Extract the [x, y] coordinate from the center of the cell holding the provided text.  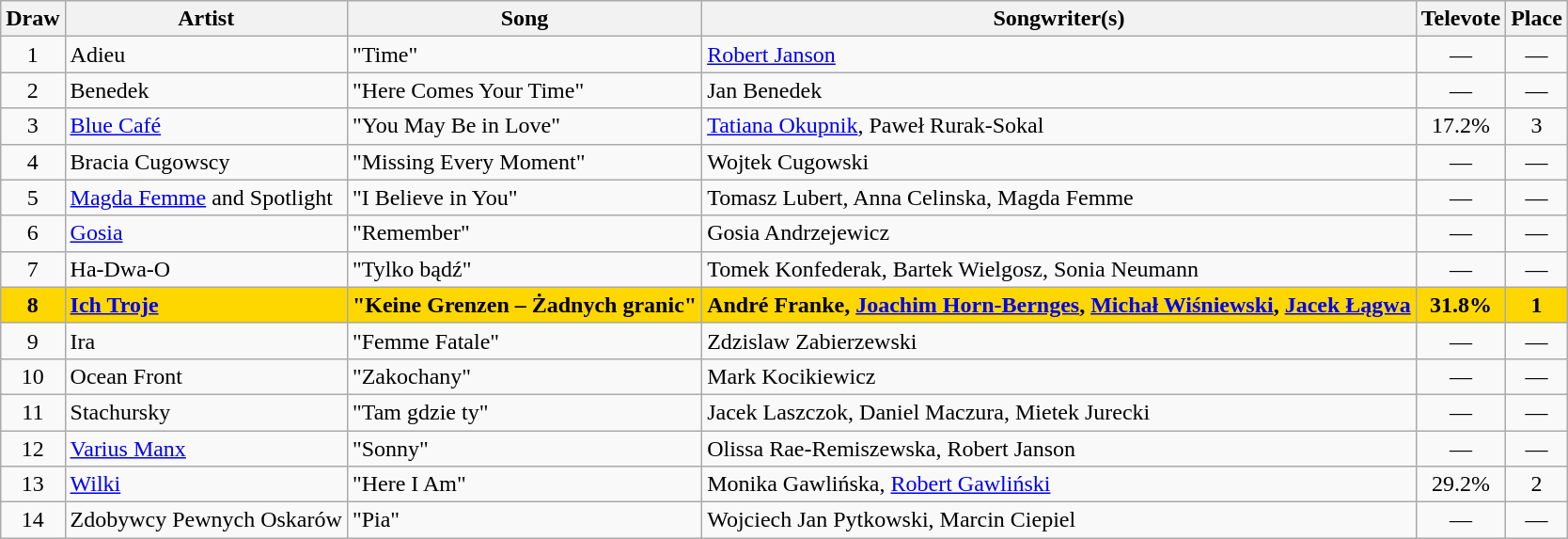
Ira [206, 341]
"Tylko bądź" [525, 269]
"Here I Am" [525, 484]
"Tam gdzie ty" [525, 412]
Robert Janson [1059, 55]
5 [33, 198]
Adieu [206, 55]
31.8% [1461, 305]
12 [33, 449]
17.2% [1461, 126]
Olissa Rae-Remiszewska, Robert Janson [1059, 449]
"I Believe in You" [525, 198]
Mark Kocikiewicz [1059, 376]
11 [33, 412]
"Remember" [525, 233]
Zdzislaw Zabierzewski [1059, 341]
7 [33, 269]
Ha-Dwa-O [206, 269]
Jan Benedek [1059, 90]
9 [33, 341]
4 [33, 162]
Tomek Konfederak, Bartek Wielgosz, Sonia Neumann [1059, 269]
Jacek Laszczok, Daniel Maczura, Mietek Jurecki [1059, 412]
Televote [1461, 19]
Blue Café [206, 126]
"Zakochany" [525, 376]
Songwriter(s) [1059, 19]
Tatiana Okupnik, Paweł Rurak-Sokal [1059, 126]
6 [33, 233]
Ocean Front [206, 376]
Bracia Cugowscy [206, 162]
Gosia Andrzejewicz [1059, 233]
Ich Troje [206, 305]
Benedek [206, 90]
Gosia [206, 233]
"Pia" [525, 520]
13 [33, 484]
Wojtek Cugowski [1059, 162]
Varius Manx [206, 449]
Wojciech Jan Pytkowski, Marcin Ciepiel [1059, 520]
Place [1537, 19]
Song [525, 19]
"Femme Fatale" [525, 341]
Artist [206, 19]
André Franke, Joachim Horn-Bernges, Michał Wiśniewski, Jacek Łągwa [1059, 305]
Monika Gawlińska, Robert Gawliński [1059, 484]
Tomasz Lubert, Anna Celinska, Magda Femme [1059, 198]
"You May Be in Love" [525, 126]
"Here Comes Your Time" [525, 90]
29.2% [1461, 484]
"Keine Grenzen – Żadnych granic" [525, 305]
Draw [33, 19]
Magda Femme and Spotlight [206, 198]
8 [33, 305]
10 [33, 376]
Stachursky [206, 412]
Zdobywcy Pewnych Oskarów [206, 520]
"Sonny" [525, 449]
"Missing Every Moment" [525, 162]
14 [33, 520]
Wilki [206, 484]
"Time" [525, 55]
